Provide the (x, y) coordinate of the cell's center where the given text is located.  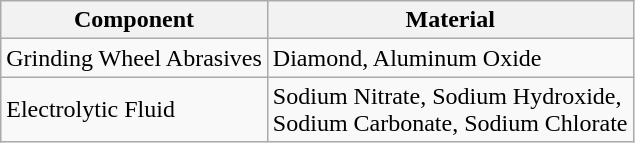
Electrolytic Fluid (134, 110)
Material (450, 20)
Component (134, 20)
Sodium Nitrate, Sodium Hydroxide,Sodium Carbonate, Sodium Chlorate (450, 110)
Grinding Wheel Abrasives (134, 58)
Diamond, Aluminum Oxide (450, 58)
